Return the [x, y] coordinate for the center point of the cell that contains the specified text.  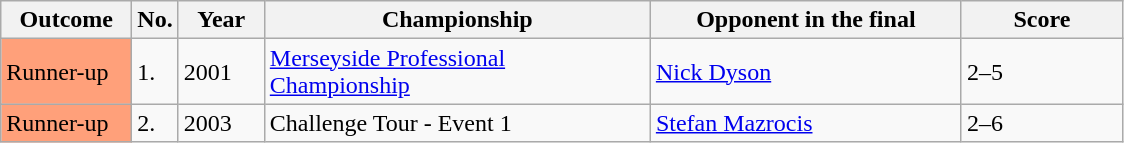
Merseyside Professional Championship [457, 72]
Opponent in the final [806, 20]
2–6 [1042, 123]
1. [155, 72]
Challenge Tour - Event 1 [457, 123]
2001 [221, 72]
Score [1042, 20]
Outcome [66, 20]
No. [155, 20]
2. [155, 123]
2003 [221, 123]
2–5 [1042, 72]
Nick Dyson [806, 72]
Year [221, 20]
Stefan Mazrocis [806, 123]
Championship [457, 20]
